Find where the given text appears and provide that cell's center as (x, y) coordinate. 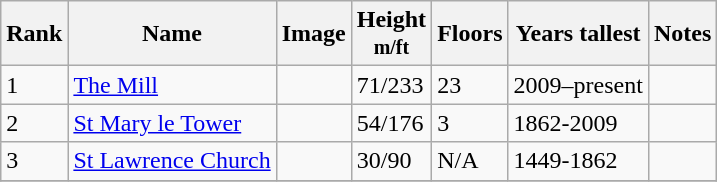
St Lawrence Church (172, 161)
2 (34, 123)
71/233 (391, 85)
1862-2009 (578, 123)
30/90 (391, 161)
The Mill (172, 85)
Image (314, 34)
Rank (34, 34)
Heightm/ft (391, 34)
N/A (470, 161)
2009–present (578, 85)
St Mary le Tower (172, 123)
23 (470, 85)
Floors (470, 34)
Notes (682, 34)
54/176 (391, 123)
1449-1862 (578, 161)
Years tallest (578, 34)
Name (172, 34)
1 (34, 85)
